Pinpoint the cell where the given text exists, returning its (x, y) midpoint coordinate. 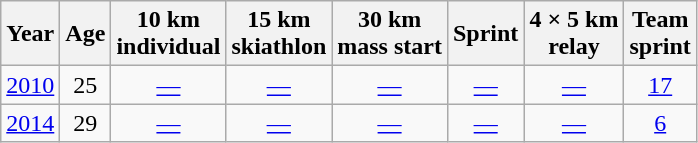
Year (30, 34)
25 (86, 85)
10 kmindividual (168, 34)
15 kmskiathlon (279, 34)
Age (86, 34)
Teamsprint (660, 34)
2014 (30, 123)
29 (86, 123)
17 (660, 85)
Sprint (485, 34)
30 kmmass start (390, 34)
4 × 5 kmrelay (574, 34)
2010 (30, 85)
6 (660, 123)
